Search for the cell housing the specified text and yield its (X, Y) center coordinate. 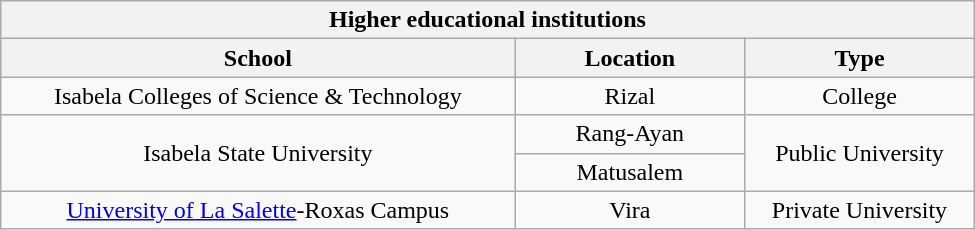
College (860, 96)
Higher educational institutions (488, 20)
Location (630, 58)
School (258, 58)
Private University (860, 210)
University of La Salette-Roxas Campus (258, 210)
Isabela State University (258, 153)
Rang-Ayan (630, 134)
Type (860, 58)
Public University (860, 153)
Matusalem (630, 172)
Vira (630, 210)
Rizal (630, 96)
Isabela Colleges of Science & Technology (258, 96)
